Return [x, y] of the center of cell containing provided text 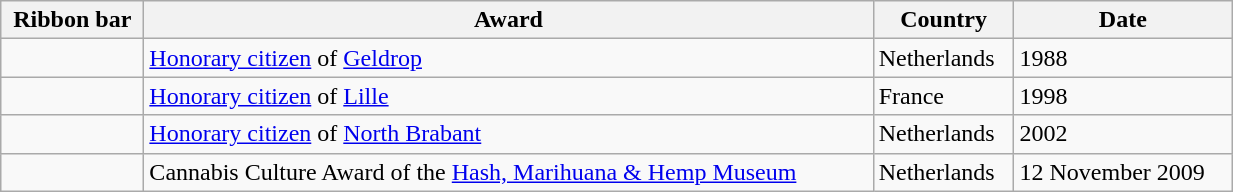
Honorary citizen of North Brabant [508, 134]
1988 [1123, 58]
Country [944, 20]
12 November 2009 [1123, 172]
Award [508, 20]
1998 [1123, 96]
France [944, 96]
Date [1123, 20]
2002 [1123, 134]
Ribbon bar [72, 20]
Cannabis Culture Award of the Hash, Marihuana & Hemp Museum [508, 172]
Honorary citizen of Lille [508, 96]
Honorary citizen of Geldrop [508, 58]
